Extract the (x, y) coordinate from the center of the cell holding the provided text.  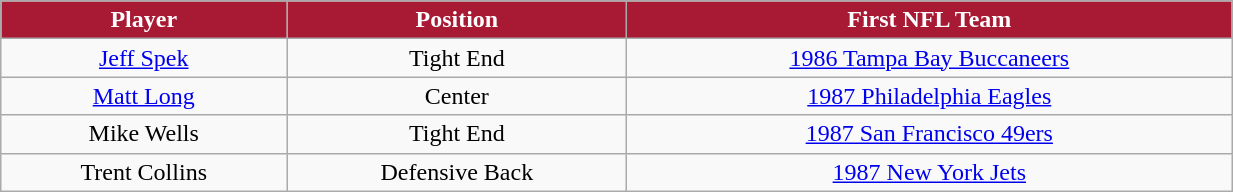
First NFL Team (930, 20)
1987 Philadelphia Eagles (930, 96)
Trent Collins (144, 172)
Defensive Back (457, 172)
Position (457, 20)
Player (144, 20)
Mike Wells (144, 134)
1986 Tampa Bay Buccaneers (930, 58)
Matt Long (144, 96)
1987 San Francisco 49ers (930, 134)
1987 New York Jets (930, 172)
Jeff Spek (144, 58)
Center (457, 96)
